Scan for the cell matching the given text and deliver its [x, y] coordinate at center. 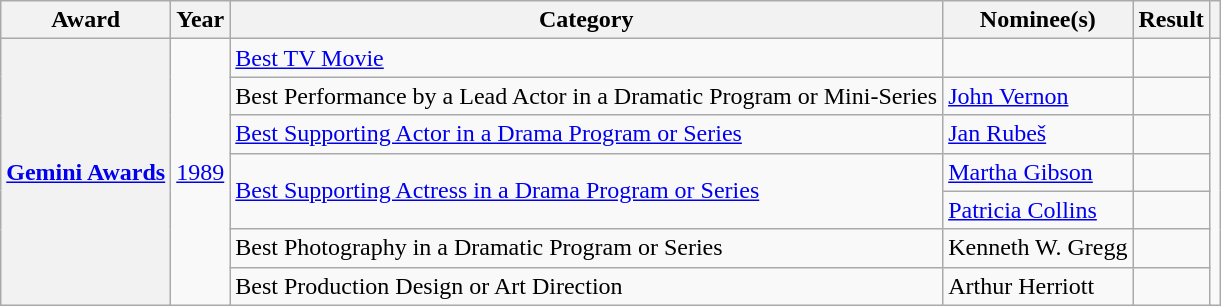
Best TV Movie [586, 58]
Best Performance by a Lead Actor in a Dramatic Program or Mini-Series [586, 96]
Year [200, 20]
Best Photography in a Dramatic Program or Series [586, 248]
Best Production Design or Art Direction [586, 286]
Best Supporting Actress in a Drama Program or Series [586, 191]
Result [1171, 20]
Arthur Herriott [1038, 286]
Martha Gibson [1038, 172]
Kenneth W. Gregg [1038, 248]
Award [86, 20]
Nominee(s) [1038, 20]
John Vernon [1038, 96]
Jan Rubeš [1038, 134]
Best Supporting Actor in a Drama Program or Series [586, 134]
Gemini Awards [86, 172]
Category [586, 20]
Patricia Collins [1038, 210]
1989 [200, 172]
